Provide the [X, Y] coordinate of the cell's center where the given text is located.  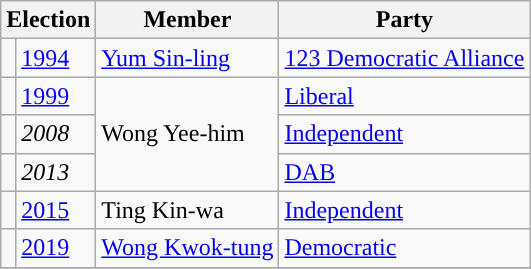
Liberal [404, 96]
2008 [56, 134]
Yum Sin-ling [188, 58]
Wong Kwok-tung [188, 248]
1994 [56, 58]
123 Democratic Alliance [404, 58]
DAB [404, 172]
Party [404, 20]
Ting Kin-wa [188, 210]
Democratic [404, 248]
2013 [56, 172]
2015 [56, 210]
2019 [56, 248]
Member [188, 20]
1999 [56, 96]
Election [48, 20]
Wong Yee-him [188, 134]
